Search for the cell housing the specified text and yield its [X, Y] center coordinate. 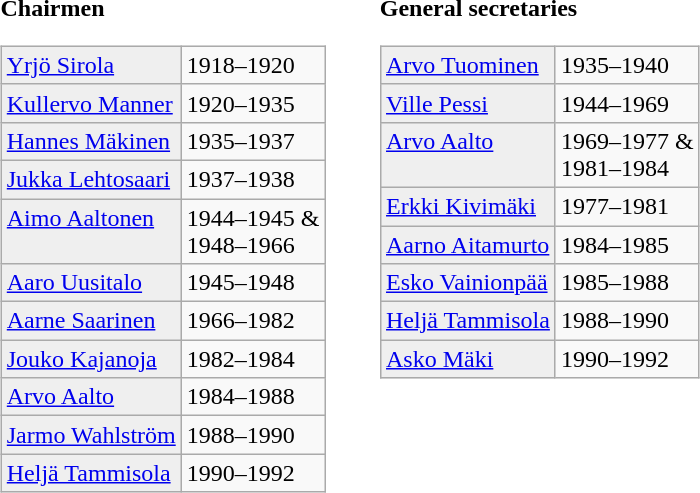
1977–1981 [627, 206]
1985–1988 [627, 283]
Aaro Uusitalo [91, 283]
1944–1945 &1948–1966 [253, 230]
1937–1938 [253, 179]
Yrjö Sirola [91, 65]
Asko Mäki [468, 359]
1935–1937 [253, 141]
Aarne Saarinen [91, 321]
1920–1935 [253, 103]
Esko Vainionpää [468, 283]
1945–1948 [253, 283]
Arvo Tuominen [468, 65]
Jarmo Wahlström [91, 435]
Hannes Mäkinen [91, 141]
1918–1920 [253, 65]
1935–1940 [627, 65]
1984–1985 [627, 245]
1982–1984 [253, 359]
1944–1969 [627, 103]
Aimo Aaltonen [91, 230]
1966–1982 [253, 321]
Jukka Lehtosaari [91, 179]
1984–1988 [253, 397]
Aarno Aitamurto [468, 245]
1969–1977 &1981–1984 [627, 154]
Erkki Kivimäki [468, 206]
Ville Pessi [468, 103]
Kullervo Manner [91, 103]
Jouko Kajanoja [91, 359]
